Scan for the cell matching the given text and deliver its (X, Y) coordinate at center. 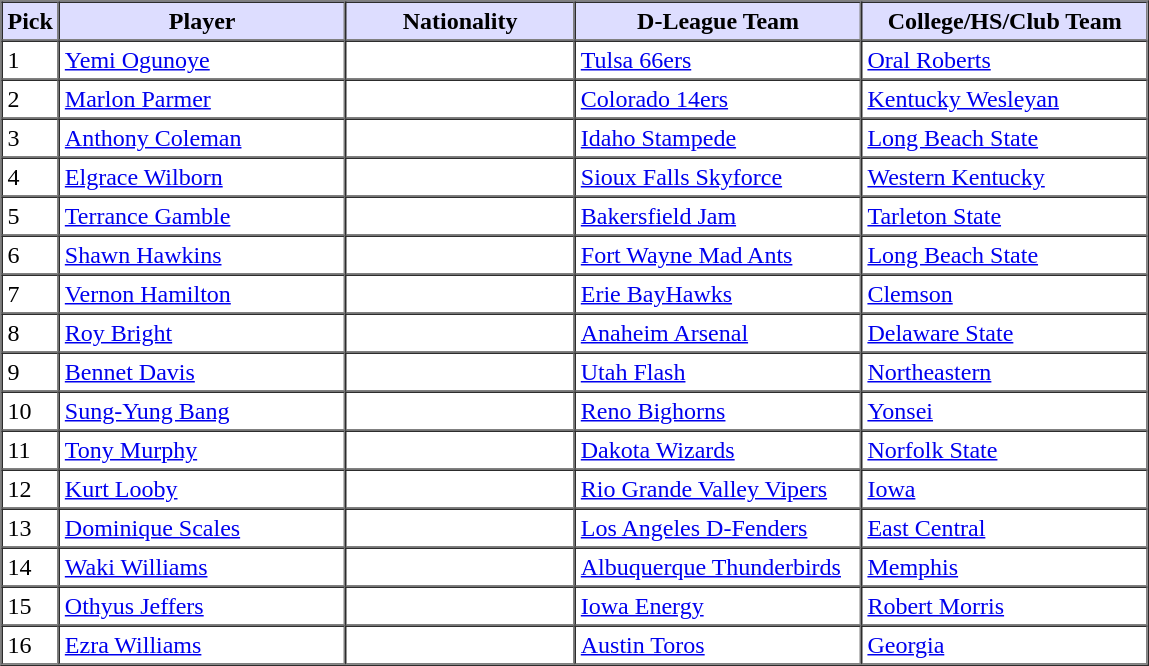
Georgia (1004, 646)
Ezra Williams (202, 646)
Reno Bighorns (718, 412)
7 (30, 294)
Clemson (1004, 294)
Northeastern (1004, 372)
11 (30, 450)
Terrance Gamble (202, 216)
Tony Murphy (202, 450)
Iowa Energy (718, 606)
1 (30, 60)
Utah Flash (718, 372)
Kentucky Wesleyan (1004, 100)
Erie BayHawks (718, 294)
4 (30, 178)
Rio Grande Valley Vipers (718, 490)
D-League Team (718, 22)
Yonsei (1004, 412)
Idaho Stampede (718, 138)
Robert Morris (1004, 606)
Austin Toros (718, 646)
Iowa (1004, 490)
13 (30, 528)
Sung-Yung Bang (202, 412)
6 (30, 256)
Othyus Jeffers (202, 606)
Tarleton State (1004, 216)
Bakersfield Jam (718, 216)
12 (30, 490)
Waki Williams (202, 568)
Norfolk State (1004, 450)
Yemi Ogunoye (202, 60)
Fort Wayne Mad Ants (718, 256)
9 (30, 372)
Oral Roberts (1004, 60)
Bennet Davis (202, 372)
Pick (30, 22)
Memphis (1004, 568)
East Central (1004, 528)
Tulsa 66ers (718, 60)
Delaware State (1004, 334)
Sioux Falls Skyforce (718, 178)
3 (30, 138)
Colorado 14ers (718, 100)
Albuquerque Thunderbirds (718, 568)
Dominique Scales (202, 528)
Dakota Wizards (718, 450)
Roy Bright (202, 334)
Los Angeles D-Fenders (718, 528)
Elgrace Wilborn (202, 178)
14 (30, 568)
16 (30, 646)
Shawn Hawkins (202, 256)
Kurt Looby (202, 490)
15 (30, 606)
8 (30, 334)
Vernon Hamilton (202, 294)
2 (30, 100)
College/HS/Club Team (1004, 22)
Marlon Parmer (202, 100)
Anthony Coleman (202, 138)
Nationality (460, 22)
Western Kentucky (1004, 178)
Player (202, 22)
10 (30, 412)
5 (30, 216)
Anaheim Arsenal (718, 334)
